Search for the cell housing the specified text and yield its (X, Y) center coordinate. 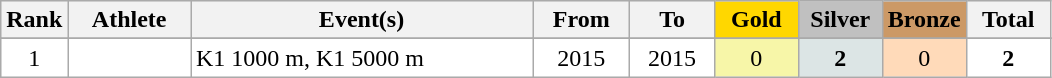
To (672, 20)
1 (34, 58)
Bronze (924, 20)
Silver (840, 20)
Rank (34, 20)
Event(s) (361, 20)
Athlete (130, 20)
Total (1008, 20)
From (582, 20)
K1 1000 m, K1 5000 m (361, 58)
Gold (756, 20)
